Identify which cell holds the provided text, then report its (X, Y) central coordinate. 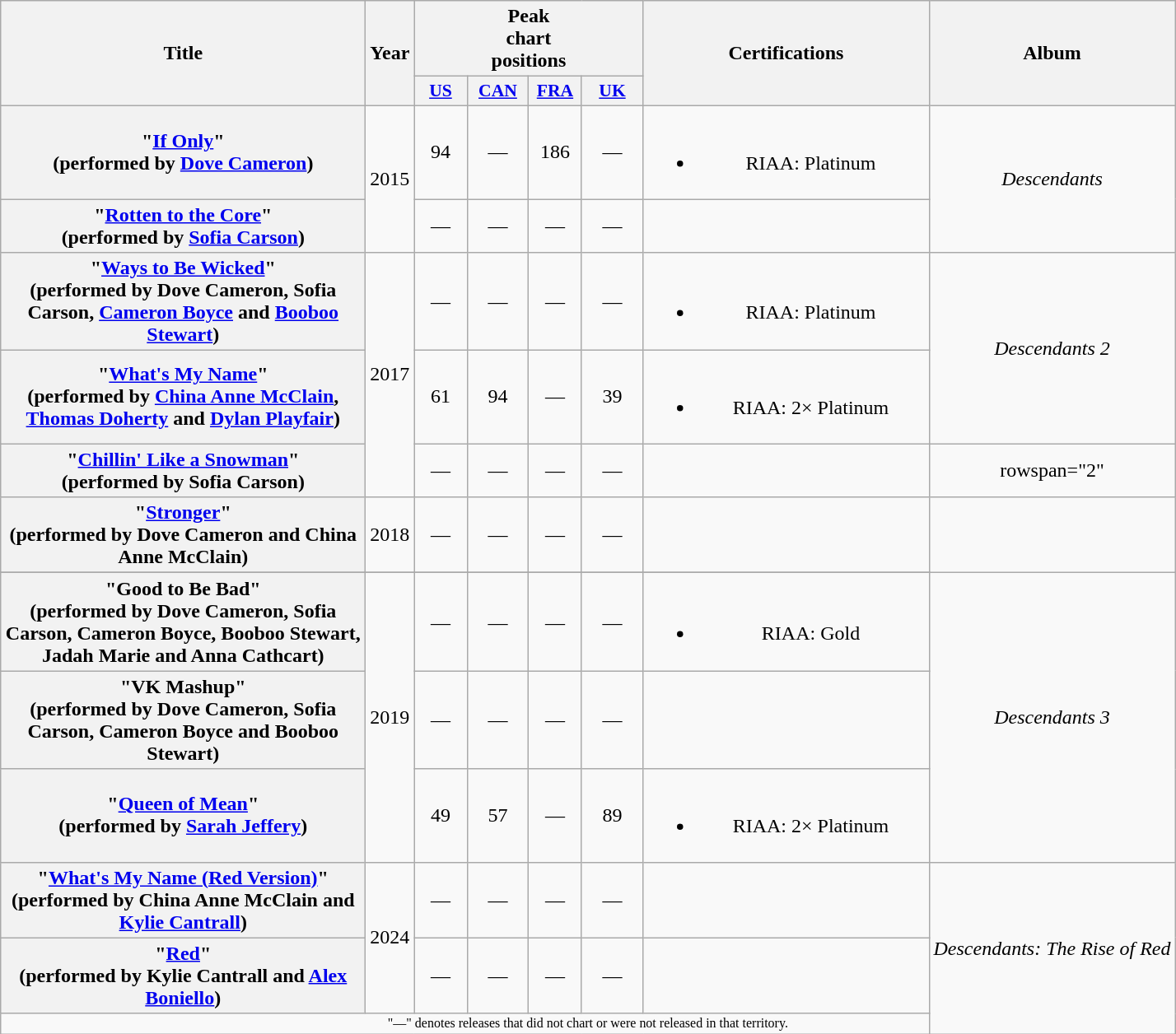
2019 (390, 718)
Descendants: The Rise of Red (1052, 948)
49 (441, 815)
"What's My Name"(performed by China Anne McClain, Thomas Doherty and Dylan Playfair) (183, 397)
2024 (390, 938)
39 (613, 397)
Album (1052, 54)
"What's My Name (Red Version)" (performed by China Anne McClain and Kylie Cantrall) (183, 900)
"Ways to Be Wicked"(performed by Dove Cameron, Sofia Carson, Cameron Boyce and Booboo Stewart) (183, 301)
"Stronger" (performed by Dove Cameron and China Anne McClain) (183, 535)
Title (183, 54)
Descendants 3 (1052, 718)
Year (390, 54)
2018 (390, 535)
Descendants 2 (1052, 348)
FRA (555, 91)
CAN (497, 91)
"—" denotes releases that did not chart or were not released in that territory. (588, 1023)
Peak chart positions (529, 39)
"Rotten to the Core"(performed by Sofia Carson) (183, 226)
UK (613, 91)
"Chillin' Like a Snowman"(performed by Sofia Carson) (183, 471)
RIAA: Gold (786, 622)
2017 (390, 375)
"If Only"(performed by Dove Cameron) (183, 151)
57 (497, 815)
Certifications (786, 54)
"VK Mashup"(performed by Dove Cameron, Sofia Carson, Cameron Boyce and Booboo Stewart) (183, 720)
61 (441, 397)
"Red"(performed by Kylie Cantrall and Alex Boniello) (183, 976)
186 (555, 151)
89 (613, 815)
rowspan="2" (1052, 471)
"Queen of Mean" (performed by Sarah Jeffery) (183, 815)
Descendants (1052, 179)
2015 (390, 179)
"Good to Be Bad" (performed by Dove Cameron, Sofia Carson, Cameron Boyce, Booboo Stewart, Jadah Marie and Anna Cathcart) (183, 622)
US (441, 91)
